Provide the (x, y) coordinate of the cell's center where the given text is located.  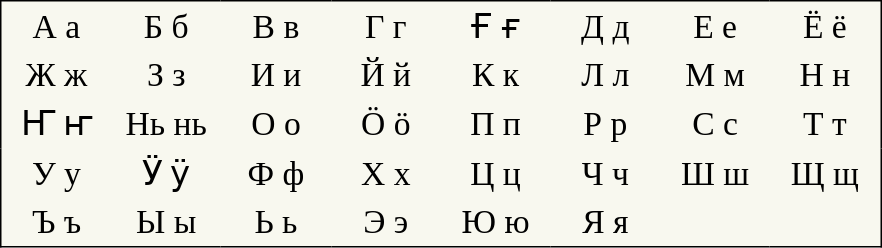
Х х (386, 173)
Р р (605, 124)
Ӱ ӱ (166, 173)
О о (276, 124)
Ё ё (826, 26)
Я я (605, 222)
Б б (166, 26)
К к (496, 75)
Щ щ (826, 173)
П п (496, 124)
Н н (826, 75)
Е е (715, 26)
А а (56, 26)
Ш ш (715, 173)
Ю ю (496, 222)
Ф ф (276, 173)
У у (56, 173)
Т т (826, 124)
З з (166, 75)
Ҥ ҥ (56, 124)
Ғ ғ (496, 26)
В в (276, 26)
Ъ ъ (56, 222)
Ы ы (166, 222)
М м (715, 75)
Д д (605, 26)
Ö ö (386, 124)
Й й (386, 75)
Ц ц (496, 173)
Нь нь (166, 124)
И и (276, 75)
Г г (386, 26)
Ь ь (276, 222)
Ж ж (56, 75)
С с (715, 124)
Э э (386, 222)
Ч ч (605, 173)
Л л (605, 75)
